From the cell containing the given text, extract its center point as [x, y] coordinate. 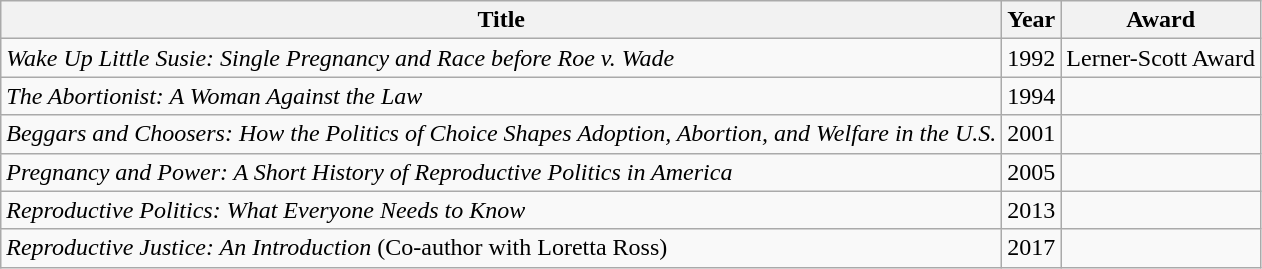
Title [502, 20]
1992 [1032, 58]
Reproductive Politics: What Everyone Needs to Know [502, 210]
Beggars and Choosers: How the Politics of Choice Shapes Adoption, Abortion, and Welfare in the U.S. [502, 134]
2005 [1032, 172]
Wake Up Little Susie: Single Pregnancy and Race before Roe v. Wade [502, 58]
Reproductive Justice: An Introduction (Co-author with Loretta Ross) [502, 248]
2013 [1032, 210]
2017 [1032, 248]
2001 [1032, 134]
The Abortionist: A Woman Against the Law [502, 96]
Year [1032, 20]
Award [1161, 20]
Lerner-Scott Award [1161, 58]
1994 [1032, 96]
Pregnancy and Power: A Short History of Reproductive Politics in America [502, 172]
